From the cell containing the given text, extract its center point as [x, y] coordinate. 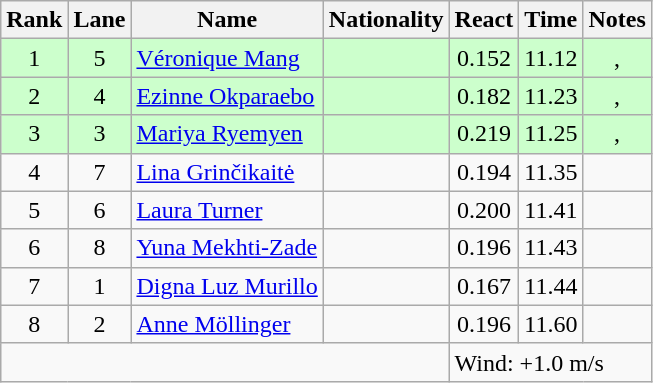
Mariya Ryemyen [227, 134]
0.219 [484, 134]
Time [551, 20]
Lina Grinčikaitė [227, 172]
Anne Möllinger [227, 324]
Digna Luz Murillo [227, 286]
11.60 [551, 324]
Notes [617, 20]
11.44 [551, 286]
React [484, 20]
0.200 [484, 210]
11.35 [551, 172]
Lane [100, 20]
0.152 [484, 58]
11.23 [551, 96]
11.41 [551, 210]
Ezinne Okparaebo [227, 96]
0.167 [484, 286]
11.25 [551, 134]
Véronique Mang [227, 58]
Wind: +1.0 m/s [550, 362]
11.12 [551, 58]
0.182 [484, 96]
Rank [34, 20]
Nationality [386, 20]
Yuna Mekhti-Zade [227, 248]
Name [227, 20]
Laura Turner [227, 210]
11.43 [551, 248]
0.194 [484, 172]
